Scan for the cell matching the given text and deliver its (X, Y) coordinate at center. 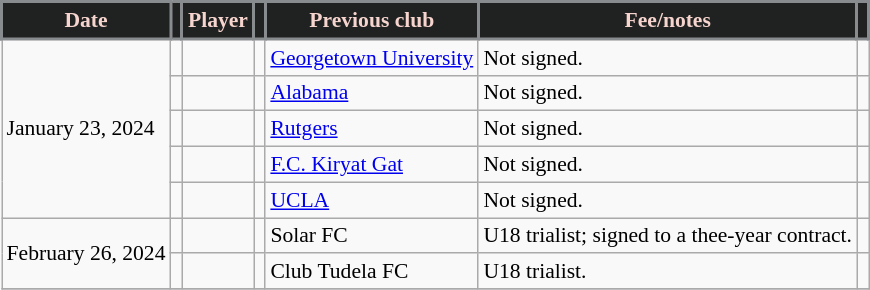
U18 trialist. (668, 272)
Club Tudela FC (372, 272)
Fee/notes (668, 20)
Player (218, 20)
Alabama (372, 93)
U18 trialist; signed to a thee-year contract. (668, 236)
January 23, 2024 (86, 128)
Georgetown University (372, 57)
February 26, 2024 (86, 254)
UCLA (372, 200)
Previous club (372, 20)
Solar FC (372, 236)
Date (86, 20)
F.C. Kiryat Gat (372, 165)
Rutgers (372, 129)
